Capture the cell that displays the provided text and extract its [X, Y] central coordinate. 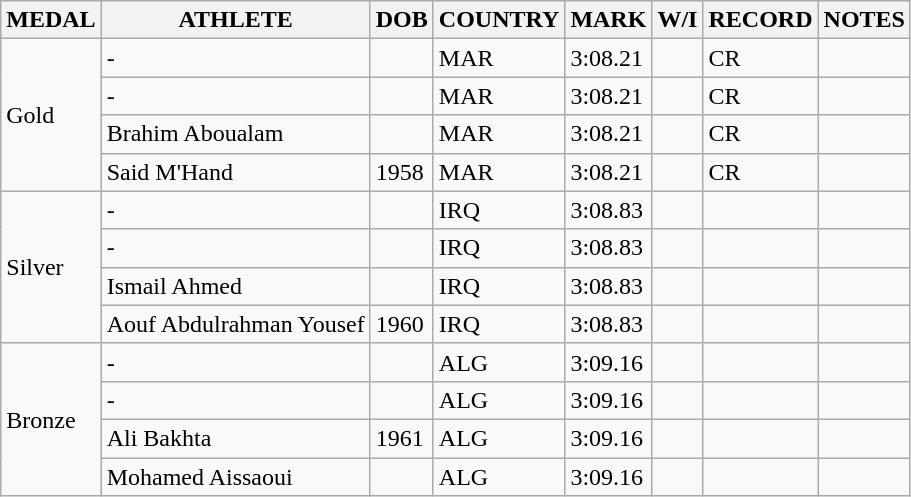
RECORD [760, 20]
1958 [402, 172]
NOTES [864, 20]
Bronze [51, 419]
Brahim Aboualam [236, 134]
W/I [678, 20]
MEDAL [51, 20]
Said M'Hand [236, 172]
1961 [402, 438]
Silver [51, 267]
1960 [402, 324]
Ismail Ahmed [236, 286]
Aouf Abdulrahman Yousef [236, 324]
ATHLETE [236, 20]
Ali Bakhta [236, 438]
Mohamed Aissaoui [236, 477]
DOB [402, 20]
MARK [608, 20]
Gold [51, 115]
COUNTRY [499, 20]
